Extract the [x, y] coordinate from the center of the cell holding the provided text.  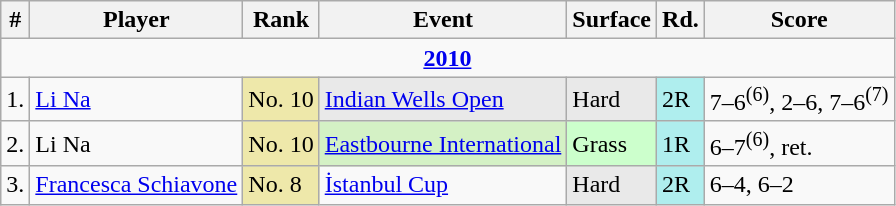
Score [799, 20]
2010 [448, 58]
No. 8 [281, 185]
3. [16, 185]
# [16, 20]
Rank [281, 20]
Rd. [681, 20]
6–7(6), ret. [799, 144]
2. [16, 144]
Player [136, 20]
1. [16, 100]
Francesca Schiavone [136, 185]
1R [681, 144]
7–6(6), 2–6, 7–6(7) [799, 100]
Eastbourne International [443, 144]
Grass [612, 144]
Indian Wells Open [443, 100]
İstanbul Cup [443, 185]
6–4, 6–2 [799, 185]
Event [443, 20]
Surface [612, 20]
